Capture the cell that displays the provided text and extract its [x, y] central coordinate. 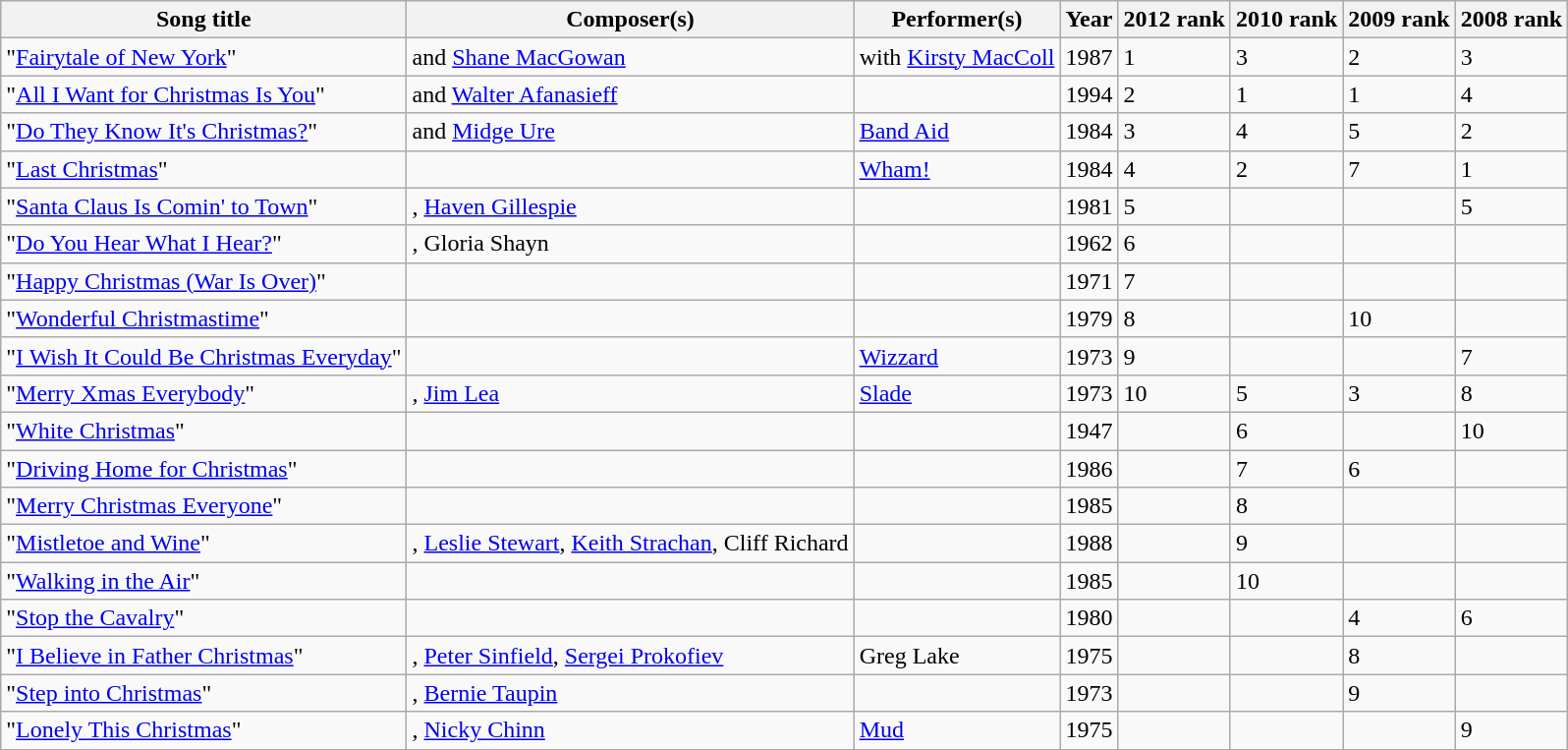
1947 [1089, 431]
"Last Christmas" [204, 169]
, Leslie Stewart, Keith Strachan, Cliff Richard [631, 544]
1971 [1089, 281]
, Peter Sinfield, Sergei Prokofiev [631, 656]
"Santa Claus Is Comin' to Town" [204, 206]
"Wonderful Christmastime" [204, 318]
Wizzard [957, 356]
"Happy Christmas (War Is Over)" [204, 281]
1987 [1089, 57]
"Lonely This Christmas" [204, 730]
"Driving Home for Christmas" [204, 469]
and Walter Afanasieff [631, 94]
, Gloria Shayn [631, 244]
with Kirsty MacColl [957, 57]
"Mistletoe and Wine" [204, 544]
, Nicky Chinn [631, 730]
"All I Want for Christmas Is You" [204, 94]
1962 [1089, 244]
2010 rank [1286, 20]
Greg Lake [957, 656]
1986 [1089, 469]
"White Christmas" [204, 431]
"Stop the Cavalry" [204, 618]
Wham! [957, 169]
1994 [1089, 94]
"Step into Christmas" [204, 693]
"Merry Christmas Everyone" [204, 506]
, Bernie Taupin [631, 693]
1979 [1089, 318]
Performer(s) [957, 20]
2009 rank [1399, 20]
"Walking in the Air" [204, 581]
2008 rank [1511, 20]
"Do They Know It's Christmas?" [204, 132]
"I Wish It Could Be Christmas Everyday" [204, 356]
"Merry Xmas Everybody" [204, 393]
Year [1089, 20]
Song title [204, 20]
1981 [1089, 206]
, Haven Gillespie [631, 206]
1988 [1089, 544]
1980 [1089, 618]
Band Aid [957, 132]
and Midge Ure [631, 132]
and Shane MacGowan [631, 57]
Slade [957, 393]
Mud [957, 730]
"I Believe in Father Christmas" [204, 656]
"Fairytale of New York" [204, 57]
Composer(s) [631, 20]
"Do You Hear What I Hear?" [204, 244]
, Jim Lea [631, 393]
2012 rank [1174, 20]
